Pinpoint the cell where the given text exists, returning its [x, y] midpoint coordinate. 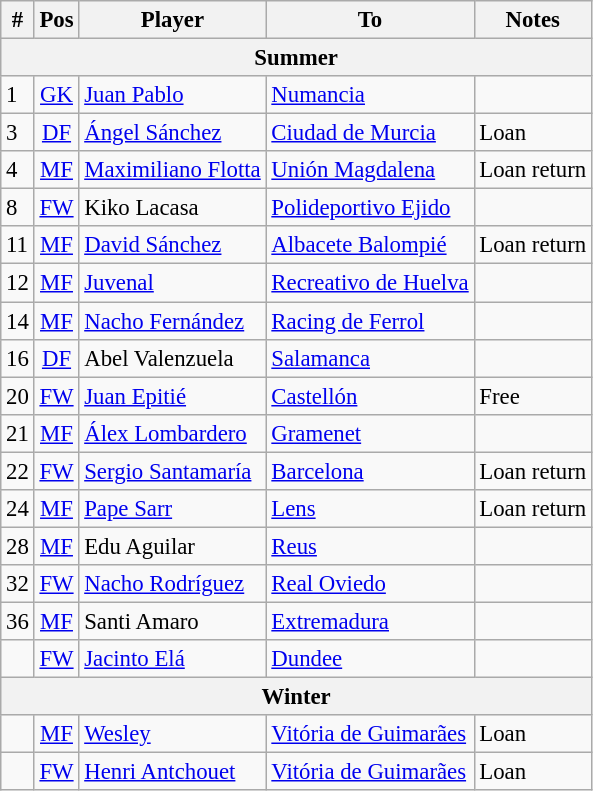
Juan Epitié [172, 396]
3 [18, 133]
16 [18, 358]
Summer [296, 58]
Extremadura [370, 621]
# [18, 20]
Winter [296, 697]
David Sánchez [172, 245]
Henri Antchouet [172, 772]
Lens [370, 509]
Polideportivo Ejido [370, 208]
Reus [370, 546]
4 [18, 170]
Edu Aguilar [172, 546]
36 [18, 621]
Abel Valenzuela [172, 358]
Notes [532, 20]
Nacho Rodríguez [172, 584]
24 [18, 509]
11 [18, 245]
Wesley [172, 734]
1 [18, 95]
Recreativo de Huelva [370, 283]
8 [18, 208]
To [370, 20]
Unión Magdalena [370, 170]
Nacho Fernández [172, 321]
Barcelona [370, 471]
Racing de Ferrol [370, 321]
Salamanca [370, 358]
Player [172, 20]
Castellón [370, 396]
Ciudad de Murcia [370, 133]
28 [18, 546]
Maximiliano Flotta [172, 170]
Free [532, 396]
Pape Sarr [172, 509]
Sergio Santamaría [172, 471]
14 [18, 321]
Kiko Lacasa [172, 208]
Dundee [370, 659]
Jacinto Elá [172, 659]
22 [18, 471]
21 [18, 433]
GK [56, 95]
Juvenal [172, 283]
Pos [56, 20]
Álex Lombardero [172, 433]
Ángel Sánchez [172, 133]
Santi Amaro [172, 621]
Juan Pablo [172, 95]
Gramenet [370, 433]
Numancia [370, 95]
20 [18, 396]
32 [18, 584]
Albacete Balompié [370, 245]
Real Oviedo [370, 584]
12 [18, 283]
